Capture the cell that displays the provided text and extract its [x, y] central coordinate. 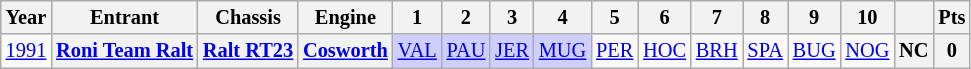
Pts [952, 17]
Roni Team Ralt [124, 51]
8 [766, 17]
2 [466, 17]
MUG [562, 51]
Year [26, 17]
Entrant [124, 17]
NOG [867, 51]
Chassis [248, 17]
JER [512, 51]
1 [418, 17]
Ralt RT23 [248, 51]
7 [717, 17]
Cosworth [346, 51]
5 [614, 17]
1991 [26, 51]
SPA [766, 51]
0 [952, 51]
9 [814, 17]
BRH [717, 51]
3 [512, 17]
PER [614, 51]
Engine [346, 17]
VAL [418, 51]
NC [914, 51]
6 [664, 17]
BUG [814, 51]
PAU [466, 51]
HOC [664, 51]
10 [867, 17]
4 [562, 17]
